For the text-containing cell, return its midpoint in [x, y] coordinate format. 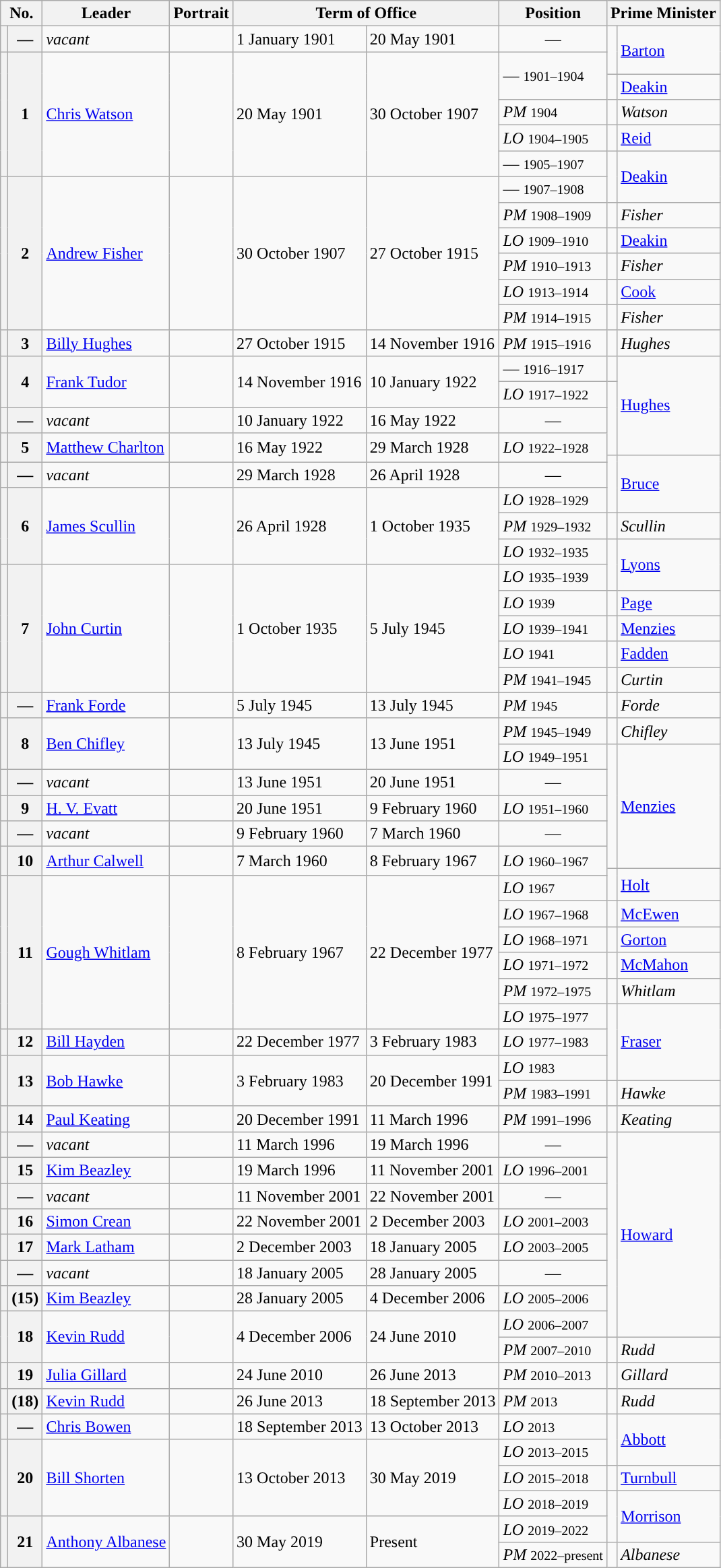
LO 1913–1914 [553, 292]
Bill Shorten [106, 1478]
Prime Minister [663, 13]
LO 1971–1972 [553, 965]
LO 1951–1960 [553, 808]
LO 1949–1951 [553, 756]
LO 1967 [553, 888]
Page [668, 603]
Gorton [668, 940]
Gough Whitlam [106, 952]
PM 1915–1916 [553, 343]
Frank Forde [106, 705]
PM 2007–2010 [553, 1350]
Andrew Fisher [106, 253]
LO 2013 [553, 1427]
McEwen [668, 914]
Turnbull [668, 1478]
Bruce [668, 484]
Chris Watson [106, 115]
Paul Keating [106, 1119]
PM 1908–1909 [553, 215]
Keating [668, 1119]
16 [26, 1222]
PM 2010–2013 [553, 1375]
PM 1929–1932 [553, 526]
PM 1991–1996 [553, 1119]
Bob Hawke [106, 1080]
— 1901–1904 [553, 75]
Fraser [668, 1042]
McMahon [668, 965]
19 [26, 1375]
8 [26, 744]
H. V. Evatt [106, 808]
John Curtin [106, 628]
LO 1983 [553, 1068]
No. [22, 13]
Fadden [668, 654]
LO 1960–1967 [553, 861]
11 [26, 952]
PM 1904 [553, 112]
LO 2013–2015 [553, 1452]
PM 2022–present [553, 1555]
17 [26, 1247]
20 [26, 1478]
Bill Hayden [106, 1042]
LO 1928–1929 [553, 500]
PM 1910–1913 [553, 266]
LO 2001–2003 [553, 1222]
LO 2003–2005 [553, 1247]
Forde [668, 705]
PM 2013 [553, 1401]
Abbott [668, 1439]
Gillard [668, 1375]
Matthew Charlton [106, 447]
15 [26, 1170]
PM 1945–1949 [553, 731]
LO 1977–1983 [553, 1042]
Julia Gillard [106, 1375]
(18) [26, 1401]
13 [26, 1080]
LO 2019–2022 [553, 1529]
Lyons [668, 564]
14 [26, 1119]
— 1907–1908 [553, 189]
Scullin [668, 526]
3 [26, 343]
LO 1967–1968 [553, 914]
5 [26, 447]
Chifley [668, 731]
Position [553, 13]
Arthur Calwell [106, 861]
Frank Tudor [106, 381]
LO 1909–1910 [553, 240]
Watson [668, 112]
LO 1904–1905 [553, 138]
Ben Chifley [106, 744]
Term of Office [367, 13]
10 [26, 861]
Chris Bowen [106, 1427]
Leader [106, 13]
Albanese [668, 1555]
— 1916–1917 [553, 368]
— 1905–1907 [553, 164]
9 [26, 808]
Cook [668, 292]
18 [26, 1337]
Holt [668, 884]
PM 1972–1975 [553, 991]
Anthony Albanese [106, 1542]
Hawke [668, 1093]
LO 1932–1935 [553, 552]
Mark Latham [106, 1247]
James Scullin [106, 526]
Whitlam [668, 991]
LO 1975–1977 [553, 1016]
7 [26, 628]
LO 1935–1939 [553, 577]
Curtin [668, 680]
1 January 1901 [300, 39]
LO 1922–1928 [553, 447]
(15) [26, 1299]
LO 2018–2019 [553, 1503]
1 [26, 115]
2 [26, 253]
LO 2015–2018 [553, 1478]
LO 1917–1922 [553, 394]
LO 2005–2006 [553, 1299]
6 [26, 526]
Barton [668, 50]
PM 1983–1991 [553, 1093]
LO 1996–2001 [553, 1170]
LO 1968–1971 [553, 940]
LO 2006–2007 [553, 1324]
PM 1945 [553, 705]
Morrison [668, 1516]
Howard [668, 1234]
12 [26, 1042]
Present [433, 1542]
Reid [668, 138]
21 [26, 1542]
Billy Hughes [106, 343]
Simon Crean [106, 1222]
PM 1941–1945 [553, 680]
LO 1939 [553, 603]
4 [26, 381]
LO 1941 [553, 654]
LO 1939–1941 [553, 628]
Portrait [201, 13]
PM 1914–1915 [553, 317]
